Find where the given text appears and provide that cell's center as (X, Y) coordinate. 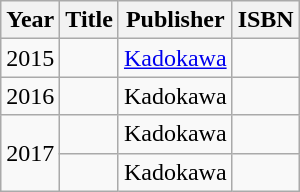
Publisher (175, 20)
2017 (30, 153)
2016 (30, 96)
Title (90, 20)
Year (30, 20)
2015 (30, 58)
ISBN (266, 20)
